Provide the (x, y) coordinate of the cell's center where the given text is located.  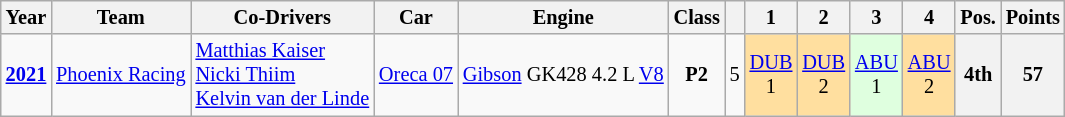
57 (1033, 75)
DUB2 (824, 75)
2 (824, 17)
Phoenix Racing (120, 75)
Matthias Kaiser Nicki Thiim Kelvin van der Linde (282, 75)
DUB1 (772, 75)
Oreca 07 (416, 75)
Car (416, 17)
4th (978, 75)
1 (772, 17)
Year (26, 17)
Gibson GK428 4.2 L V8 (564, 75)
Points (1033, 17)
4 (930, 17)
Pos. (978, 17)
Engine (564, 17)
ABU1 (876, 75)
P2 (697, 75)
ABU2 (930, 75)
5 (735, 75)
Team (120, 17)
Co-Drivers (282, 17)
Class (697, 17)
2021 (26, 75)
3 (876, 17)
